From the cell containing the given text, extract its center point as [X, Y] coordinate. 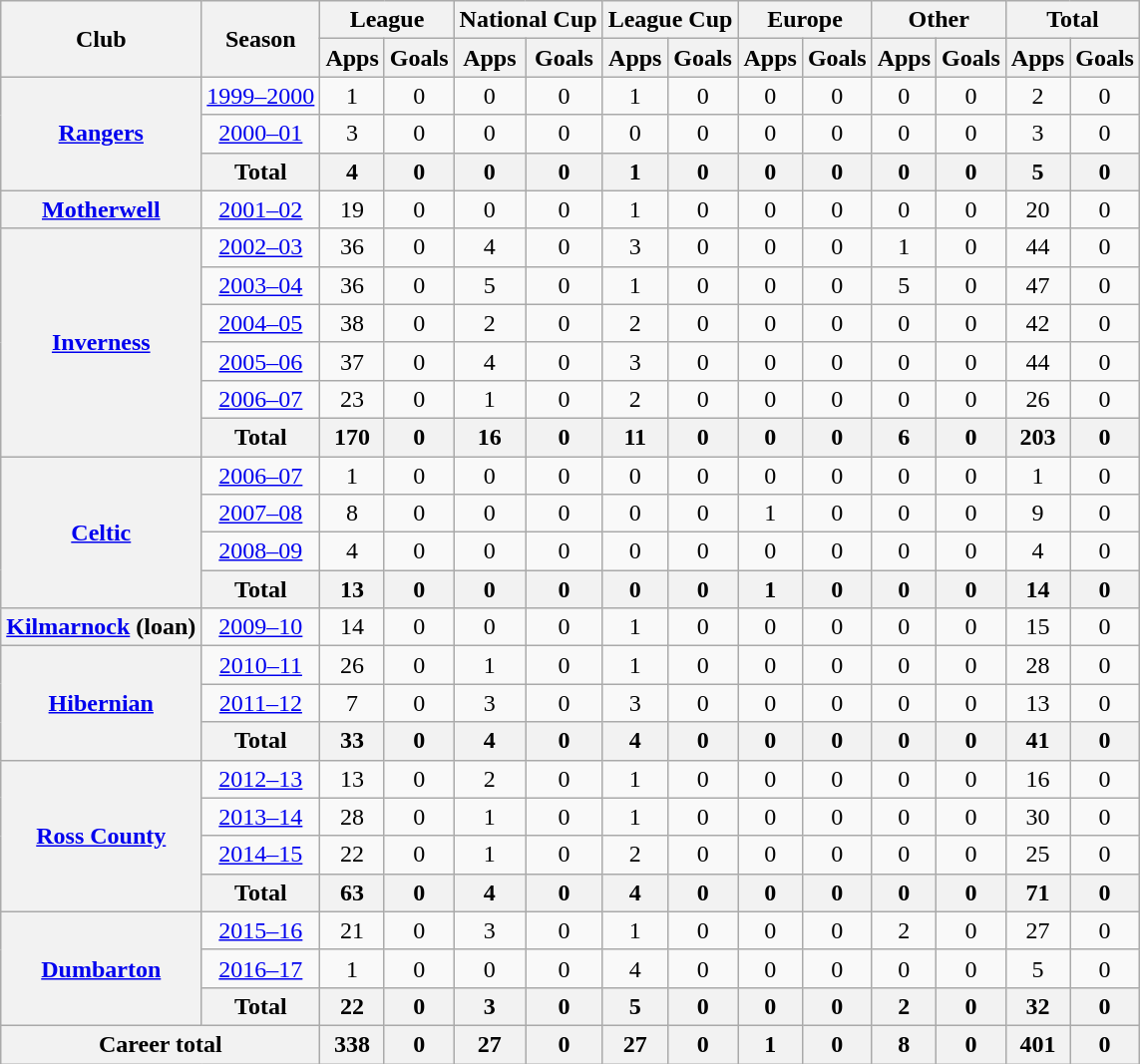
9 [1037, 514]
Ross County [102, 836]
National Cup [529, 20]
2009–10 [261, 627]
Motherwell [102, 209]
Rangers [102, 134]
6 [904, 437]
Europe [805, 20]
League Cup [670, 20]
2015–16 [261, 930]
2004–05 [261, 323]
2013–14 [261, 817]
2001–02 [261, 209]
19 [352, 209]
Season [261, 39]
2016–17 [261, 968]
15 [1037, 627]
401 [1037, 1044]
42 [1037, 323]
1999–2000 [261, 96]
37 [352, 361]
Celtic [102, 532]
71 [1037, 892]
Inverness [102, 342]
203 [1037, 437]
21 [352, 930]
23 [352, 399]
Club [102, 39]
Kilmarnock (loan) [102, 627]
41 [1037, 741]
2007–08 [261, 514]
32 [1037, 1006]
47 [1037, 285]
Hibernian [102, 703]
30 [1037, 817]
Career total [161, 1044]
2011–12 [261, 703]
2010–11 [261, 665]
338 [352, 1044]
2003–04 [261, 285]
2005–06 [261, 361]
170 [352, 437]
Other [939, 20]
2000–01 [261, 134]
38 [352, 323]
7 [352, 703]
25 [1037, 855]
11 [634, 437]
2012–13 [261, 779]
33 [352, 741]
Dumbarton [102, 968]
20 [1037, 209]
63 [352, 892]
2008–09 [261, 551]
League [387, 20]
2002–03 [261, 247]
2014–15 [261, 855]
